Determine the [x, y] coordinate at the center of the cell enclosing the given text.  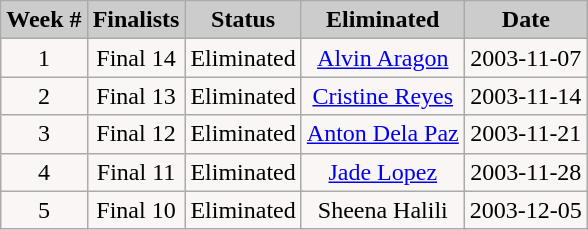
2003-11-28 [526, 172]
5 [44, 210]
1 [44, 58]
Final 14 [136, 58]
Alvin Aragon [382, 58]
2 [44, 96]
Week # [44, 20]
2003-11-07 [526, 58]
Finalists [136, 20]
Cristine Reyes [382, 96]
Final 12 [136, 134]
Status [243, 20]
2003-11-21 [526, 134]
2003-11-14 [526, 96]
Anton Dela Paz [382, 134]
3 [44, 134]
4 [44, 172]
Date [526, 20]
Jade Lopez [382, 172]
Final 13 [136, 96]
Final 11 [136, 172]
Final 10 [136, 210]
2003-12-05 [526, 210]
Sheena Halili [382, 210]
